Scan for the cell matching the given text and deliver its [X, Y] coordinate at center. 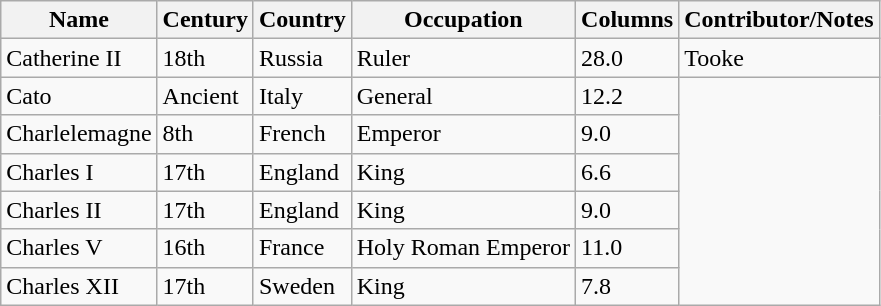
11.0 [628, 248]
Ruler [463, 58]
Tooke [779, 58]
Charles I [79, 172]
Sweden [302, 286]
Charles V [79, 248]
Russia [302, 58]
France [302, 248]
Charles XII [79, 286]
16th [205, 248]
18th [205, 58]
General [463, 96]
12.2 [628, 96]
Charles II [79, 210]
28.0 [628, 58]
Contributor/Notes [779, 20]
Holy Roman Emperor [463, 248]
Country [302, 20]
Catherine II [79, 58]
Italy [302, 96]
7.8 [628, 286]
Ancient [205, 96]
6.6 [628, 172]
Columns [628, 20]
Name [79, 20]
Cato [79, 96]
Occupation [463, 20]
8th [205, 134]
French [302, 134]
Emperor [463, 134]
Century [205, 20]
Charlelemagne [79, 134]
